Provide the [x, y] coordinate of the cell's center where the given text is located.  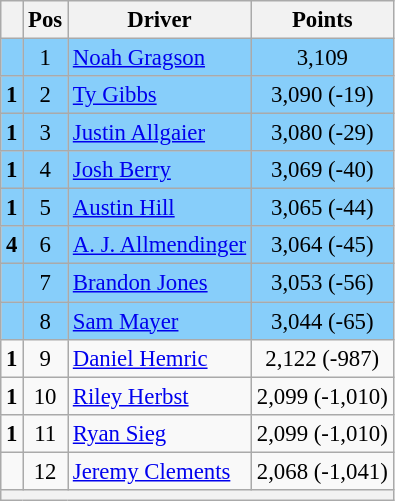
3,080 (-29) [322, 133]
3,065 (-44) [322, 208]
Riley Herbst [160, 396]
3,053 (-56) [322, 283]
Driver [160, 20]
Brandon Jones [160, 283]
9 [46, 358]
8 [46, 321]
Ryan Sieg [160, 433]
Ty Gibbs [160, 95]
3,064 (-45) [322, 245]
Austin Hill [160, 208]
A. J. Allmendinger [160, 245]
11 [46, 433]
Points [322, 20]
2 [46, 95]
7 [46, 283]
Pos [46, 20]
Sam Mayer [160, 321]
12 [46, 471]
Josh Berry [160, 170]
2,068 (-1,041) [322, 471]
Jeremy Clements [160, 471]
3,109 [322, 58]
3,090 (-19) [322, 95]
3 [46, 133]
10 [46, 396]
Justin Allgaier [160, 133]
5 [46, 208]
Noah Gragson [160, 58]
2,122 (-987) [322, 358]
Daniel Hemric [160, 358]
6 [46, 245]
3,069 (-40) [322, 170]
3,044 (-65) [322, 321]
